From the cell containing the given text, extract its center point as [X, Y] coordinate. 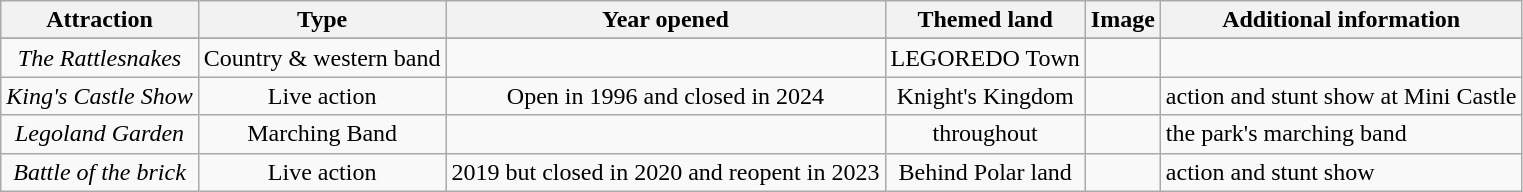
Additional information [1341, 20]
The Rattlesnakes [100, 58]
Marching Band [322, 134]
Attraction [100, 20]
Image [1122, 20]
throughout [985, 134]
action and stunt show at Mini Castle [1341, 96]
Themed land [985, 20]
action and stunt show [1341, 172]
Open in 1996 and closed in 2024 [666, 96]
King's Castle Show [100, 96]
Battle of the brick [100, 172]
Type [322, 20]
Year opened [666, 20]
2019 but closed in 2020 and reopent in 2023 [666, 172]
Knight's Kingdom [985, 96]
Legoland Garden [100, 134]
Behind Polar land [985, 172]
Country & western band [322, 58]
LEGOREDO Town [985, 58]
the park's marching band [1341, 134]
